From the cell containing the given text, extract its center point as [x, y] coordinate. 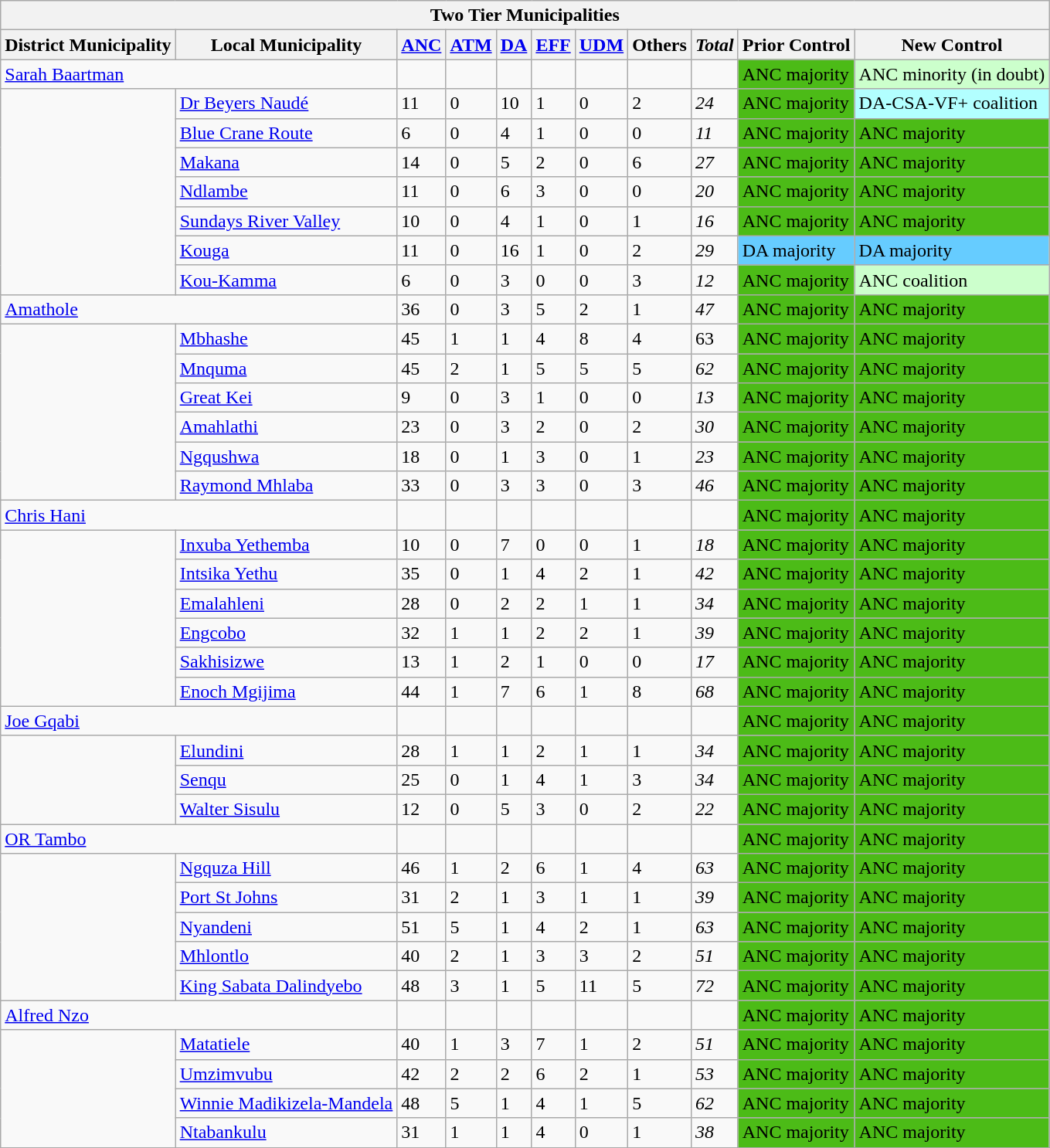
Nyandeni [286, 927]
Amahlathi [286, 427]
Amathole [199, 309]
44 [422, 691]
30 [714, 427]
Kouga [286, 250]
DA [514, 45]
Senqu [286, 779]
Elundini [286, 750]
Enoch Mgijima [286, 691]
32 [422, 633]
Emalahleni [286, 603]
ATM [471, 45]
Engcobo [286, 633]
Mbhashe [286, 338]
New Control [952, 45]
Port St Johns [286, 898]
14 [422, 162]
Others [660, 45]
24 [714, 104]
Ndlambe [286, 192]
Mhlontlo [286, 956]
Alfred Nzo [199, 1015]
Intsika Yethu [286, 574]
Makana [286, 162]
9 [422, 398]
Sundays River Valley [286, 221]
Matatiele [286, 1044]
ANC coalition [952, 280]
Walter Sisulu [286, 809]
UDM [601, 45]
Kou-Kamma [286, 280]
Sakhisizwe [286, 662]
Joe Gqabi [199, 721]
36 [422, 309]
53 [714, 1074]
Total [714, 45]
King Sabata Dalindyebo [286, 986]
EFF [553, 45]
20 [714, 192]
72 [714, 986]
Great Kei [286, 398]
Mnquma [286, 369]
Ngqushwa [286, 457]
Local Municipality [286, 45]
35 [422, 574]
Dr Beyers Naudé [286, 104]
Winnie Madikizela-Mandela [286, 1103]
Two Tier Municipalities [525, 15]
Chris Hani [199, 515]
ANC [422, 45]
ANC minority (in doubt) [952, 74]
Prior Control [796, 45]
47 [714, 309]
OR Tambo [199, 838]
District Municipality [88, 45]
Ntabankulu [286, 1133]
Sarah Baartman [199, 74]
Umzimvubu [286, 1074]
68 [714, 691]
22 [714, 809]
38 [714, 1133]
17 [714, 662]
27 [714, 162]
29 [714, 250]
Raymond Mhlaba [286, 486]
Inxuba Yethemba [286, 545]
Ngquza Hill [286, 868]
DA-CSA-VF+ coalition [952, 104]
25 [422, 779]
33 [422, 486]
Blue Crane Route [286, 133]
